Pinpoint the cell where the given text exists, returning its (x, y) midpoint coordinate. 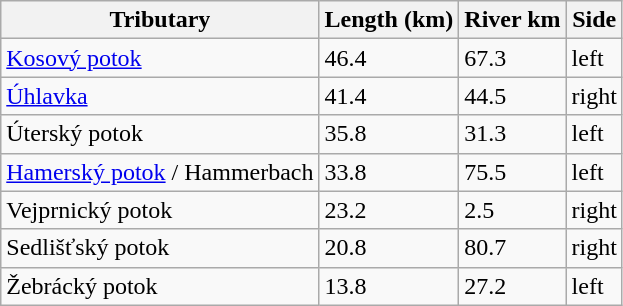
2.5 (512, 210)
27.2 (512, 286)
Side (594, 20)
20.8 (389, 248)
80.7 (512, 248)
Úterský potok (160, 134)
44.5 (512, 96)
75.5 (512, 172)
23.2 (389, 210)
46.4 (389, 58)
41.4 (389, 96)
Length (km) (389, 20)
Žebrácký potok (160, 286)
13.8 (389, 286)
67.3 (512, 58)
33.8 (389, 172)
Tributary (160, 20)
Kosový potok (160, 58)
Vejprnický potok (160, 210)
Hamerský potok / Hammerbach (160, 172)
35.8 (389, 134)
31.3 (512, 134)
Sedlišťský potok (160, 248)
River km (512, 20)
Úhlavka (160, 96)
